Search for the cell housing the specified text and yield its (X, Y) center coordinate. 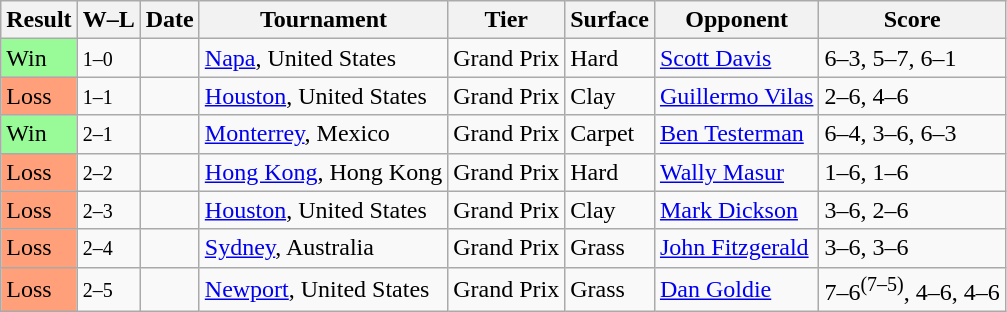
Mark Dickson (736, 210)
Wally Masur (736, 172)
2–1 (108, 134)
1–0 (108, 58)
Opponent (736, 20)
Guillermo Vilas (736, 96)
1–1 (108, 96)
2–5 (108, 290)
Surface (610, 20)
W–L (108, 20)
John Fitzgerald (736, 248)
Newport, United States (323, 290)
Dan Goldie (736, 290)
2–3 (108, 210)
1–6, 1–6 (912, 172)
Napa, United States (323, 58)
Monterrey, Mexico (323, 134)
Ben Testerman (736, 134)
Tier (506, 20)
2–2 (108, 172)
Scott Davis (736, 58)
3–6, 3–6 (912, 248)
2–4 (108, 248)
Date (170, 20)
Result (39, 20)
Score (912, 20)
Carpet (610, 134)
6–4, 3–6, 6–3 (912, 134)
7–6(7–5), 4–6, 4–6 (912, 290)
3–6, 2–6 (912, 210)
6–3, 5–7, 6–1 (912, 58)
Hong Kong, Hong Kong (323, 172)
2–6, 4–6 (912, 96)
Sydney, Australia (323, 248)
Tournament (323, 20)
